Return the (x, y) coordinate for the center point of the cell that contains the specified text.  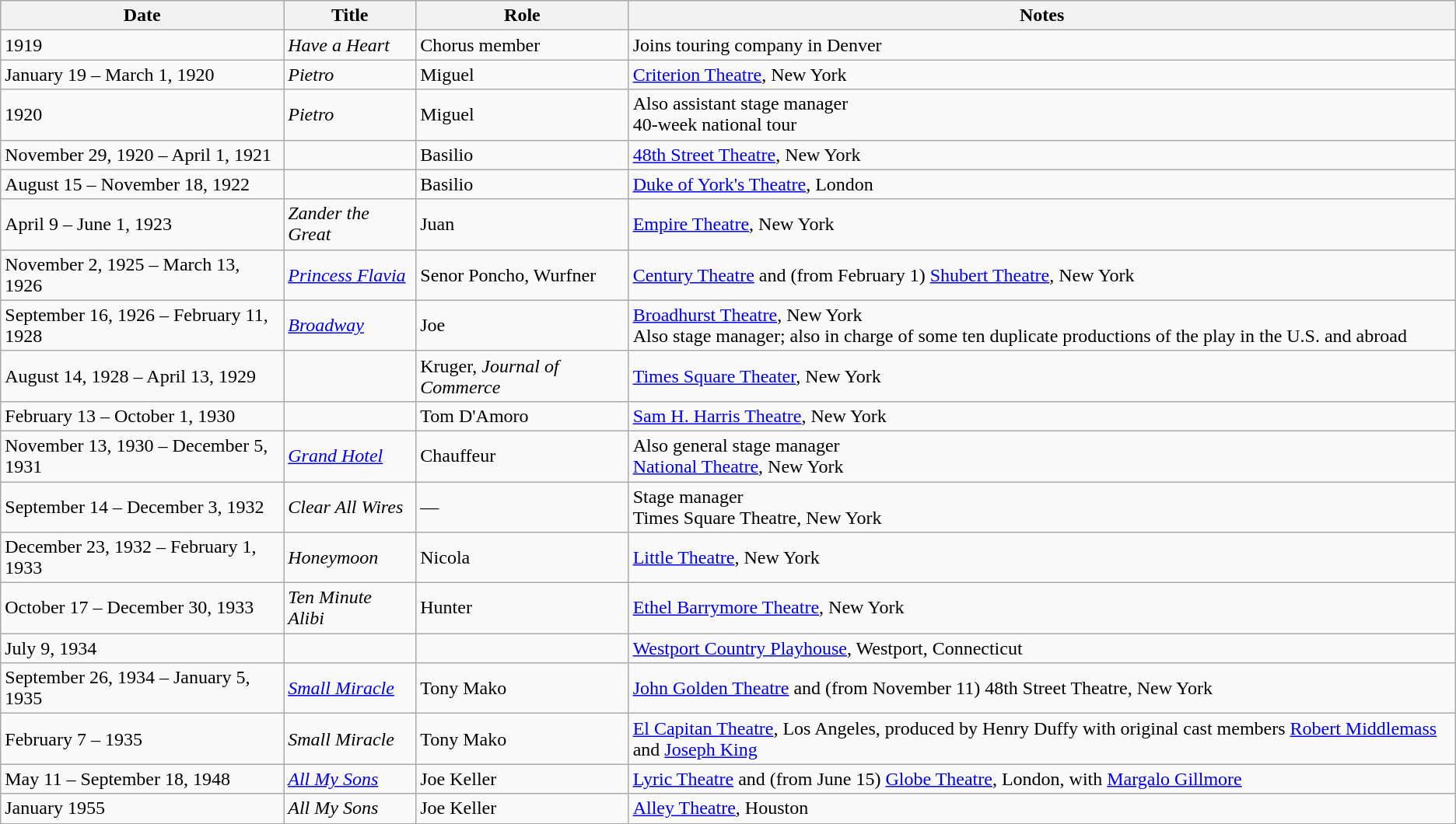
Zander the Great (350, 224)
Juan (523, 224)
April 9 – June 1, 1923 (142, 224)
1919 (142, 45)
Honeymoon (350, 558)
January 1955 (142, 808)
July 9, 1934 (142, 648)
Alley Theatre, Houston (1042, 808)
Title (350, 16)
Westport Country Playhouse, Westport, Connecticut (1042, 648)
Tom D'Amoro (523, 416)
Stage managerTimes Square Theatre, New York (1042, 507)
Little Theatre, New York (1042, 558)
Senor Poncho, Wurfner (523, 275)
Lyric Theatre and (from June 15) Globe Theatre, London, with Margalo Gillmore (1042, 779)
September 14 – December 3, 1932 (142, 507)
Nicola (523, 558)
Broadhurst Theatre, New YorkAlso stage manager; also in charge of some ten duplicate productions of the play in the U.S. and abroad (1042, 325)
Ethel Barrymore Theatre, New York (1042, 608)
Sam H. Harris Theatre, New York (1042, 416)
Role (523, 16)
August 15 – November 18, 1922 (142, 184)
Joins touring company in Denver (1042, 45)
Grand Hotel (350, 456)
Times Square Theater, New York (1042, 376)
Chauffeur (523, 456)
Ten Minute Alibi (350, 608)
Duke of York's Theatre, London (1042, 184)
January 19 – March 1, 1920 (142, 75)
Also assistant stage manager40-week national tour (1042, 115)
September 16, 1926 – February 11, 1928 (142, 325)
1920 (142, 115)
August 14, 1928 – April 13, 1929 (142, 376)
November 29, 1920 – April 1, 1921 (142, 155)
Chorus member (523, 45)
Joe (523, 325)
Date (142, 16)
Hunter (523, 608)
November 2, 1925 – March 13, 1926 (142, 275)
Broadway (350, 325)
48th Street Theatre, New York (1042, 155)
Also general stage managerNational Theatre, New York (1042, 456)
Empire Theatre, New York (1042, 224)
Notes (1042, 16)
December 23, 1932 – February 1, 1933 (142, 558)
February 13 – October 1, 1930 (142, 416)
Clear All Wires (350, 507)
— (523, 507)
Kruger, Journal of Commerce (523, 376)
November 13, 1930 – December 5, 1931 (142, 456)
September 26, 1934 – January 5, 1935 (142, 689)
October 17 – December 30, 1933 (142, 608)
John Golden Theatre and (from November 11) 48th Street Theatre, New York (1042, 689)
El Capitan Theatre, Los Angeles, produced by Henry Duffy with original cast members Robert Middlemass and Joseph King (1042, 738)
February 7 – 1935 (142, 738)
Century Theatre and (from February 1) Shubert Theatre, New York (1042, 275)
Criterion Theatre, New York (1042, 75)
Have a Heart (350, 45)
Princess Flavia (350, 275)
May 11 – September 18, 1948 (142, 779)
